Identify which cell holds the provided text, then report its [x, y] central coordinate. 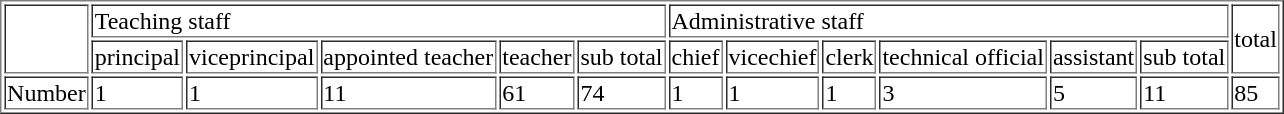
5 [1094, 92]
vicechief [773, 56]
Administrative staff [949, 20]
principal [138, 56]
Number [46, 92]
85 [1256, 92]
74 [622, 92]
technical official [962, 56]
viceprincipal [252, 56]
clerk [849, 56]
appointed teacher [408, 56]
chief [696, 56]
61 [536, 92]
assistant [1094, 56]
3 [962, 92]
Teaching staff [379, 20]
teacher [536, 56]
total [1256, 38]
